Scan for the cell matching the given text and deliver its [x, y] coordinate at center. 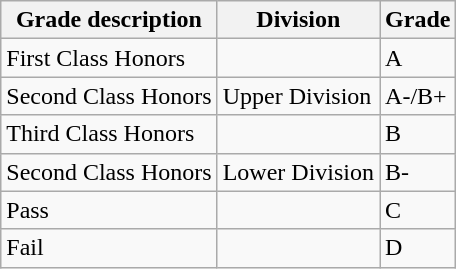
First Class Honors [109, 58]
D [418, 248]
Third Class Honors [109, 134]
Lower Division [298, 172]
Fail [109, 248]
Pass [109, 210]
Upper Division [298, 96]
Grade description [109, 20]
B- [418, 172]
C [418, 210]
B [418, 134]
Division [298, 20]
A [418, 58]
Grade [418, 20]
A-/B+ [418, 96]
